Pinpoint the cell where the given text exists, returning its [x, y] midpoint coordinate. 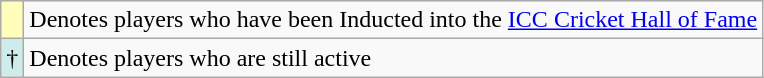
† [12, 58]
Denotes players who have been Inducted into the ICC Cricket Hall of Fame [394, 20]
Denotes players who are still active [394, 58]
